Detect which cell encompasses the target text, then output its [x, y] center coordinate. 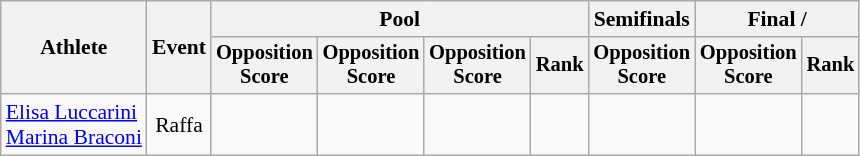
Athlete [74, 48]
Raffa [179, 124]
Final / [777, 19]
Elisa LuccariniMarina Braconi [74, 124]
Pool [400, 19]
Semifinals [642, 19]
Event [179, 48]
